Scan for the cell matching the given text and deliver its [x, y] coordinate at center. 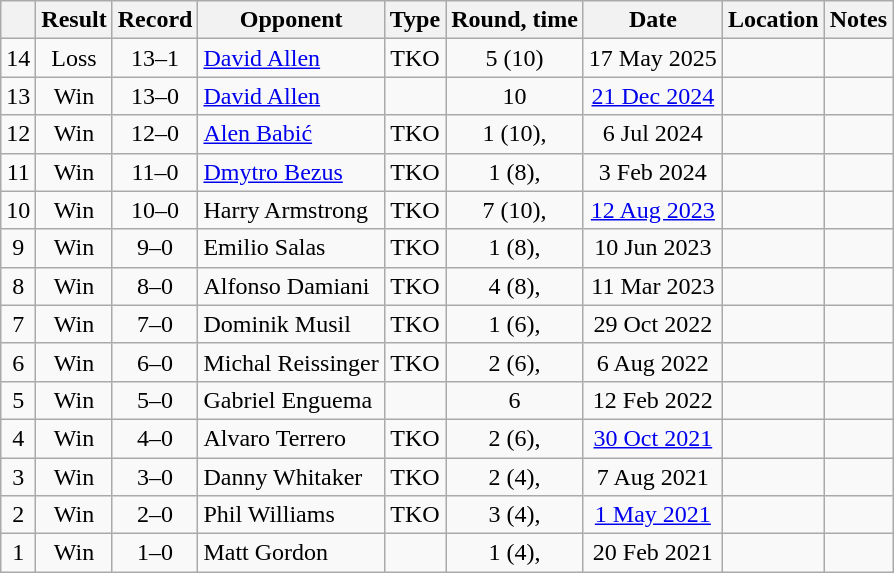
7 [18, 324]
Result [74, 20]
17 May 2025 [652, 58]
10–0 [155, 210]
5 [18, 400]
2 (4), [515, 477]
8 [18, 286]
Type [414, 20]
1–0 [155, 553]
6–0 [155, 362]
3 [18, 477]
7 (10), [515, 210]
13 [18, 96]
14 [18, 58]
12 Aug 2023 [652, 210]
Dmytro Bezus [291, 172]
Harry Armstrong [291, 210]
Location [773, 20]
12–0 [155, 134]
9–0 [155, 248]
11 Mar 2023 [652, 286]
3 (4), [515, 515]
7–0 [155, 324]
Loss [74, 58]
1 (4), [515, 553]
29 Oct 2022 [652, 324]
1 (6), [515, 324]
Opponent [291, 20]
Matt Gordon [291, 553]
1 [18, 553]
10 Jun 2023 [652, 248]
20 Feb 2021 [652, 553]
Phil Williams [291, 515]
5–0 [155, 400]
30 Oct 2021 [652, 438]
8–0 [155, 286]
Alvaro Terrero [291, 438]
4 [18, 438]
3 Feb 2024 [652, 172]
5 (10) [515, 58]
4 (8), [515, 286]
Gabriel Enguema [291, 400]
Date [652, 20]
4–0 [155, 438]
12 [18, 134]
6 Jul 2024 [652, 134]
Record [155, 20]
3–0 [155, 477]
Round, time [515, 20]
1 May 2021 [652, 515]
Danny Whitaker [291, 477]
Notes [858, 20]
2 [18, 515]
9 [18, 248]
7 Aug 2021 [652, 477]
Alen Babić [291, 134]
13–0 [155, 96]
2–0 [155, 515]
11–0 [155, 172]
11 [18, 172]
1 (10), [515, 134]
Michal Reissinger [291, 362]
Emilio Salas [291, 248]
21 Dec 2024 [652, 96]
Dominik Musil [291, 324]
12 Feb 2022 [652, 400]
13–1 [155, 58]
6 Aug 2022 [652, 362]
Alfonso Damiani [291, 286]
